Provide the [X, Y] coordinate of the cell's center where the given text is located.  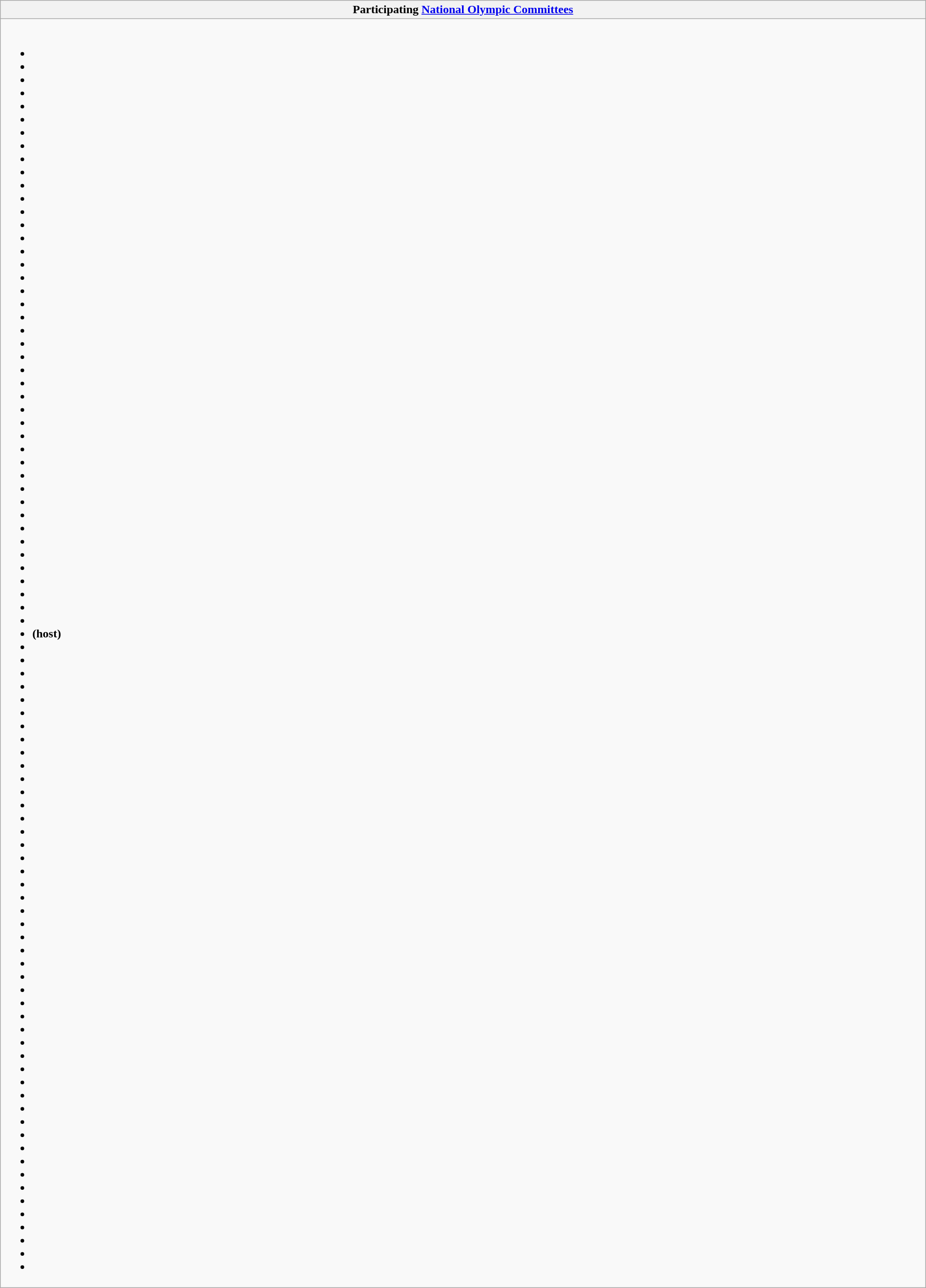
Participating National Olympic Committees [463, 10]
(host) [463, 654]
